For the text-containing cell, return its midpoint in [x, y] coordinate format. 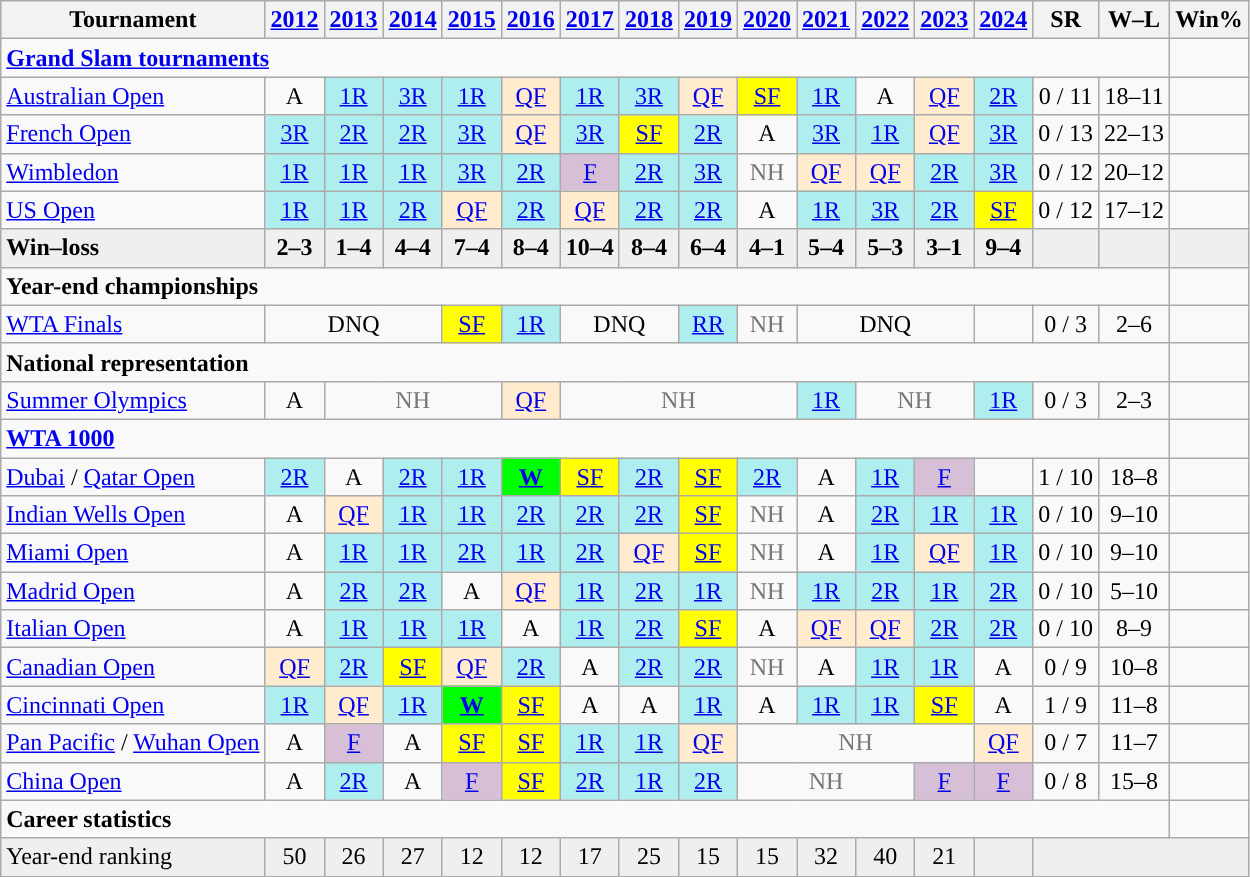
SR [1066, 20]
2013 [354, 20]
20–12 [1134, 172]
RR [708, 324]
11–8 [1134, 705]
2012 [294, 20]
1 / 9 [1066, 705]
0 / 9 [1066, 667]
Australian Open [133, 96]
22–13 [1134, 134]
10–4 [590, 248]
40 [886, 857]
Wimbledon [133, 172]
18–11 [1134, 96]
WTA Finals [133, 324]
17–12 [1134, 210]
5–3 [886, 248]
National representation [586, 362]
Tournament [133, 20]
2015 [472, 20]
1 / 10 [1066, 477]
4–1 [768, 248]
17 [590, 857]
10–8 [1134, 667]
Pan Pacific / Wuhan Open [133, 743]
Canadian Open [133, 667]
Year-end championships [586, 286]
French Open [133, 134]
Dubai / Qatar Open [133, 477]
9–4 [1004, 248]
5–10 [1134, 591]
25 [648, 857]
15–8 [1134, 781]
2018 [648, 20]
5–4 [826, 248]
8–9 [1134, 629]
Win% [1210, 20]
2021 [826, 20]
Year-end ranking [133, 857]
26 [354, 857]
Career statistics [586, 819]
2023 [944, 20]
China Open [133, 781]
27 [412, 857]
W–L [1134, 20]
Italian Open [133, 629]
Indian Wells Open [133, 515]
2–6 [1134, 324]
0 / 7 [1066, 743]
21 [944, 857]
18–8 [1134, 477]
2022 [886, 20]
4–4 [412, 248]
0 / 8 [1066, 781]
Miami Open [133, 553]
2024 [1004, 20]
Summer Olympics [133, 400]
2020 [768, 20]
32 [826, 857]
50 [294, 857]
1–4 [354, 248]
11–7 [1134, 743]
6–4 [708, 248]
Win–loss [133, 248]
US Open [133, 210]
0 / 13 [1066, 134]
Cincinnati Open [133, 705]
2016 [530, 20]
Madrid Open [133, 591]
3–1 [944, 248]
WTA 1000 [586, 438]
2014 [412, 20]
0 / 11 [1066, 96]
2017 [590, 20]
2019 [708, 20]
7–4 [472, 248]
Grand Slam tournaments [586, 58]
